Identify which cell holds the provided text, then report its (X, Y) central coordinate. 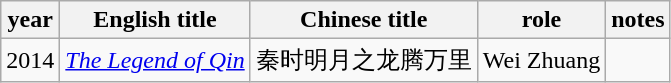
English title (155, 20)
秦时明月之龙腾万里 (364, 60)
2014 (30, 60)
Chinese title (364, 20)
The Legend of Qin (155, 60)
notes (638, 20)
role (541, 20)
year (30, 20)
Wei Zhuang (541, 60)
